Output the (X, Y) coordinate of the center of the cell containing the given text.  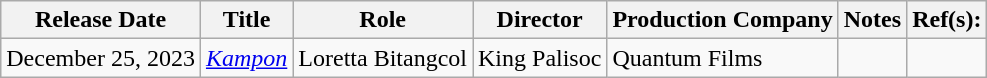
Title (246, 20)
Notes (872, 20)
Quantum Films (722, 58)
Loretta Bitangcol (383, 58)
Ref(s): (947, 20)
December 25, 2023 (101, 58)
Kampon (246, 58)
Release Date (101, 20)
Production Company (722, 20)
King Palisoc (539, 58)
Director (539, 20)
Role (383, 20)
